Return [x, y] of the center of cell containing provided text 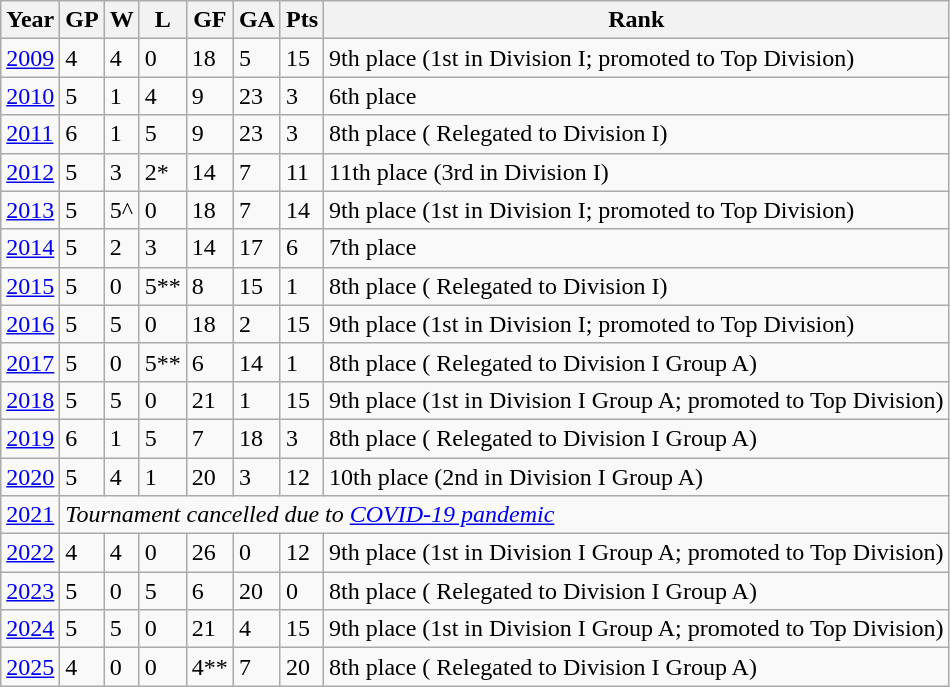
2025 [30, 667]
2012 [30, 172]
2017 [30, 362]
6th place [637, 96]
Tournament cancelled due to COVID-19 pandemic [504, 515]
2010 [30, 96]
2019 [30, 438]
26 [210, 553]
5^ [122, 210]
2022 [30, 553]
7th place [637, 248]
2015 [30, 286]
2009 [30, 58]
2016 [30, 324]
10th place (2nd in Division I Group A) [637, 477]
W [122, 20]
2014 [30, 248]
2011 [30, 134]
GA [256, 20]
2021 [30, 515]
Pts [302, 20]
Rank [637, 20]
2018 [30, 400]
11th place (3rd in Division I) [637, 172]
Year [30, 20]
11 [302, 172]
L [162, 20]
GP [82, 20]
2013 [30, 210]
2020 [30, 477]
GF [210, 20]
2* [162, 172]
2023 [30, 591]
8 [210, 286]
17 [256, 248]
2024 [30, 629]
4** [210, 667]
